Output the [x, y] coordinate of the center of the cell containing the given text.  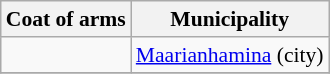
Coat of arms [66, 19]
Municipality [230, 19]
Maarianhamina (city) [230, 55]
